Detect which cell encompasses the target text, then output its (X, Y) center coordinate. 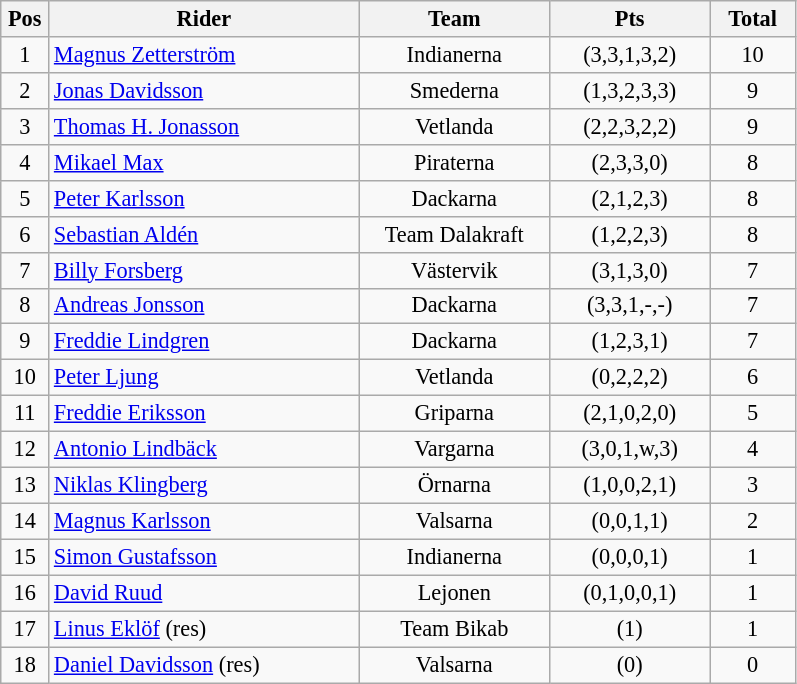
(1,0,0,2,1) (629, 485)
11 (25, 414)
(2,2,3,2,2) (629, 126)
(3,0,1,w,3) (629, 450)
Billy Forsberg (204, 270)
Smederna (454, 90)
Piraterna (454, 162)
(2,3,3,0) (629, 162)
14 (25, 521)
(3,1,3,0) (629, 270)
(3,3,1,-,-) (629, 306)
Daniel Davidsson (res) (204, 665)
Örnarna (454, 485)
(2,1,2,3) (629, 198)
Magnus Karlsson (204, 521)
Mikael Max (204, 162)
Pos (25, 19)
(1,2,3,1) (629, 342)
Rider (204, 19)
(0,0,0,1) (629, 557)
Lejonen (454, 593)
Pts (629, 19)
Andreas Jonsson (204, 306)
Total (752, 19)
(1,3,2,3,3) (629, 90)
Freddie Lindgren (204, 342)
(0,1,0,0,1) (629, 593)
(3,3,1,3,2) (629, 55)
Magnus Zetterström (204, 55)
Thomas H. Jonasson (204, 126)
13 (25, 485)
Griparna (454, 414)
Freddie Eriksson (204, 414)
Jonas Davidsson (204, 90)
Team (454, 19)
(0) (629, 665)
Team Dalakraft (454, 234)
Peter Ljung (204, 378)
Linus Eklöf (res) (204, 629)
David Ruud (204, 593)
18 (25, 665)
15 (25, 557)
Sebastian Aldén (204, 234)
(1) (629, 629)
(1,2,2,3) (629, 234)
(0,0,1,1) (629, 521)
Team Bikab (454, 629)
Niklas Klingberg (204, 485)
Antonio Lindbäck (204, 450)
16 (25, 593)
Peter Karlsson (204, 198)
Västervik (454, 270)
12 (25, 450)
(2,1,0,2,0) (629, 414)
Simon Gustafsson (204, 557)
17 (25, 629)
(0,2,2,2) (629, 378)
0 (752, 665)
Vargarna (454, 450)
